Determine the [x, y] coordinate at the center of the cell enclosing the given text.  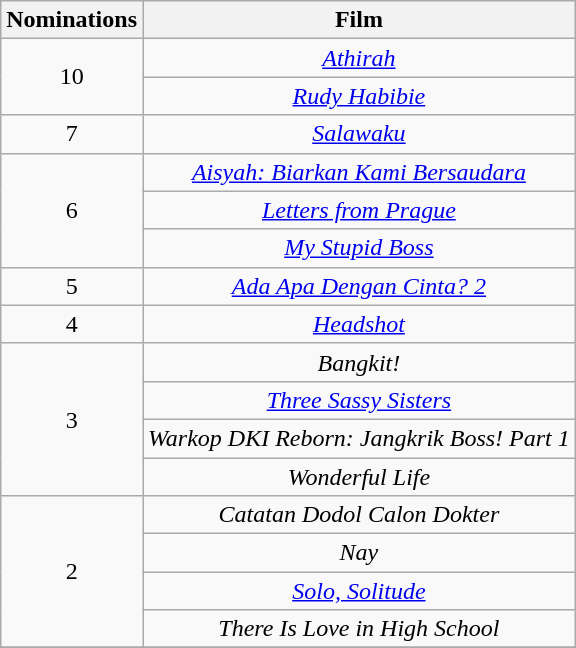
Aisyah: Biarkan Kami Bersaudara [358, 172]
Rudy Habibie [358, 96]
Three Sassy Sisters [358, 400]
Warkop DKI Reborn: Jangkrik Boss! Part 1 [358, 438]
There Is Love in High School [358, 629]
3 [72, 419]
Letters from Prague [358, 210]
Nominations [72, 20]
5 [72, 286]
6 [72, 210]
Film [358, 20]
Catatan Dodol Calon Dokter [358, 515]
Nay [358, 553]
My Stupid Boss [358, 248]
7 [72, 134]
4 [72, 324]
Athirah [358, 58]
Ada Apa Dengan Cinta? 2 [358, 286]
Headshot [358, 324]
Solo, Solitude [358, 591]
2 [72, 572]
Bangkit! [358, 362]
Salawaku [358, 134]
10 [72, 77]
Wonderful Life [358, 477]
